Scan for the cell matching the given text and deliver its [x, y] coordinate at center. 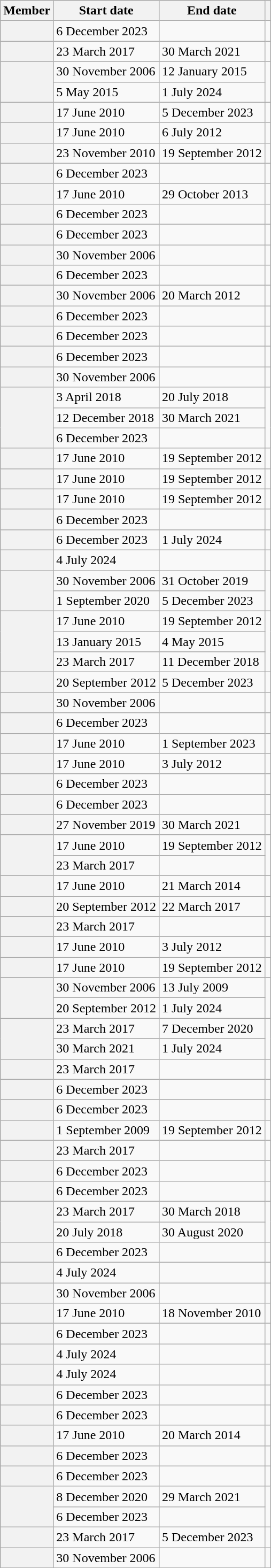
20 March 2012 [212, 296]
13 January 2015 [106, 642]
3 April 2018 [106, 397]
5 May 2015 [106, 92]
Member [27, 11]
18 November 2010 [212, 1313]
23 November 2010 [106, 153]
4 May 2015 [212, 642]
30 August 2020 [212, 1232]
29 March 2021 [212, 1496]
31 October 2019 [212, 580]
11 December 2018 [212, 662]
20 March 2014 [212, 1435]
1 September 2023 [212, 743]
29 October 2013 [212, 194]
12 January 2015 [212, 72]
End date [212, 11]
Start date [106, 11]
30 March 2018 [212, 1211]
1 September 2009 [106, 1130]
13 July 2009 [212, 988]
7 December 2020 [212, 1028]
21 March 2014 [212, 886]
27 November 2019 [106, 825]
22 March 2017 [212, 906]
1 September 2020 [106, 601]
6 July 2012 [212, 133]
8 December 2020 [106, 1496]
12 December 2018 [106, 418]
